Extract the (X, Y) coordinate from the center of the cell holding the provided text.  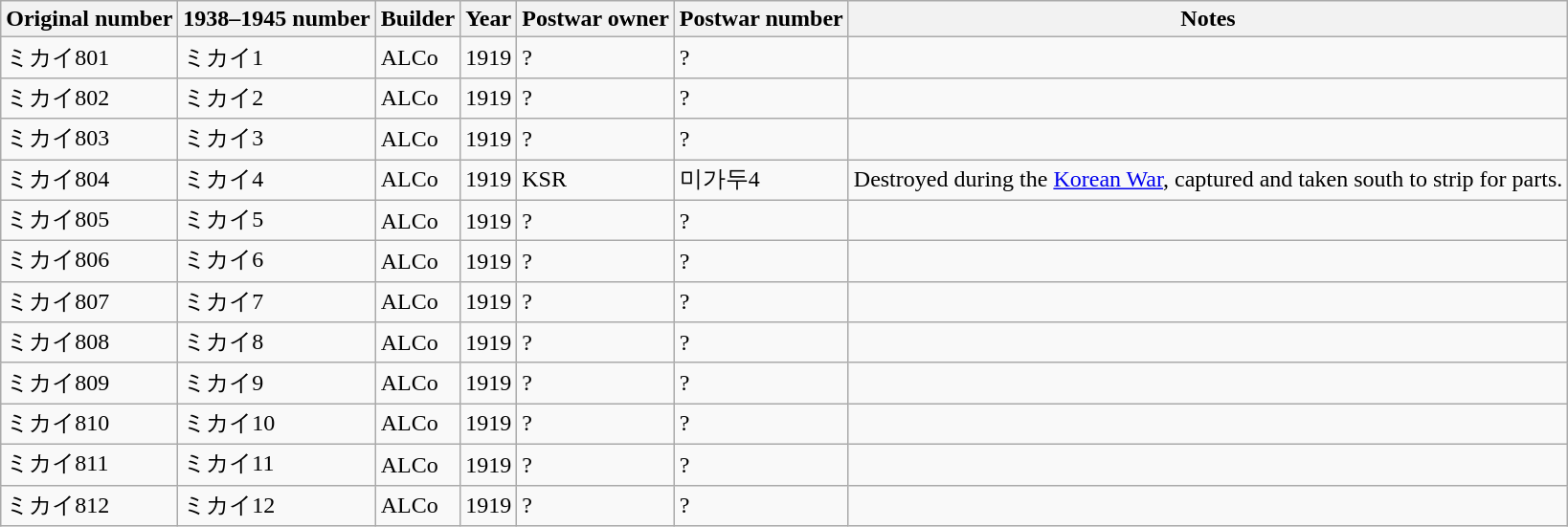
Year (488, 19)
ミカイ801 (90, 57)
Original number (90, 19)
ミカイ8 (277, 342)
ミカイ810 (90, 425)
ミカイ6 (277, 262)
ミカイ804 (90, 180)
ミカイ811 (90, 465)
ミカイ12 (277, 505)
ミカイ7 (277, 302)
Postwar owner (595, 19)
ミカイ10 (277, 425)
Postwar number (761, 19)
ミカイ803 (90, 140)
Builder (417, 19)
ミカイ807 (90, 302)
Notes (1208, 19)
Destroyed during the Korean War, captured and taken south to strip for parts. (1208, 180)
ミカイ808 (90, 342)
ミカイ11 (277, 465)
ミカイ3 (277, 140)
ミカイ805 (90, 220)
KSR (595, 180)
ミカイ5 (277, 220)
ミカイ802 (90, 98)
ミカイ809 (90, 383)
미가두4 (761, 180)
ミカイ806 (90, 262)
1938–1945 number (277, 19)
ミカイ2 (277, 98)
ミカイ812 (90, 505)
ミカイ1 (277, 57)
ミカイ4 (277, 180)
ミカイ9 (277, 383)
